Pinpoint the cell where the given text exists, returning its [x, y] midpoint coordinate. 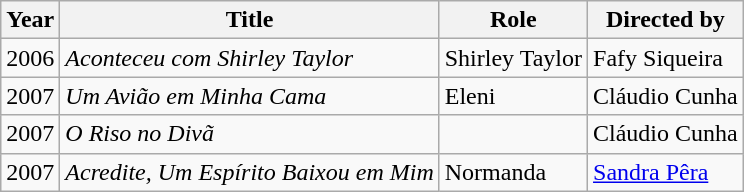
Shirley Taylor [513, 58]
Normanda [513, 172]
Eleni [513, 96]
Sandra Pêra [666, 172]
O Riso no Divã [250, 134]
Um Avião em Minha Cama [250, 96]
Year [30, 20]
Acredite, Um Espírito Baixou em Mim [250, 172]
2006 [30, 58]
Title [250, 20]
Role [513, 20]
Fafy Siqueira [666, 58]
Aconteceu com Shirley Taylor [250, 58]
Directed by [666, 20]
